Find where the given text appears and provide that cell's center as [X, Y] coordinate. 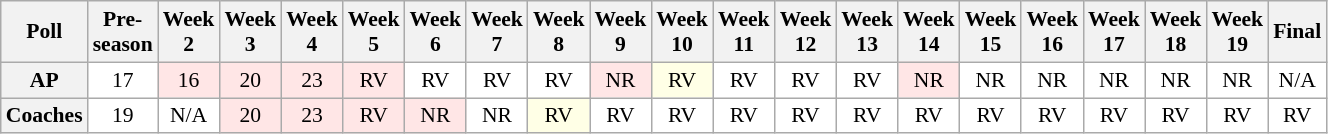
Week15 [991, 32]
Week13 [867, 32]
AP [44, 80]
Week9 [621, 32]
Week10 [682, 32]
Week11 [744, 32]
Week7 [497, 32]
Week4 [312, 32]
Week12 [806, 32]
17 [123, 80]
Week5 [374, 32]
Pre-season [123, 32]
19 [123, 116]
Poll [44, 32]
Coaches [44, 116]
Week6 [435, 32]
Week19 [1237, 32]
16 [189, 80]
Week14 [929, 32]
Final [1297, 32]
Week8 [559, 32]
Week2 [189, 32]
Week3 [250, 32]
Week17 [1114, 32]
Week16 [1052, 32]
Week18 [1176, 32]
